Capture the cell that displays the provided text and extract its [X, Y] central coordinate. 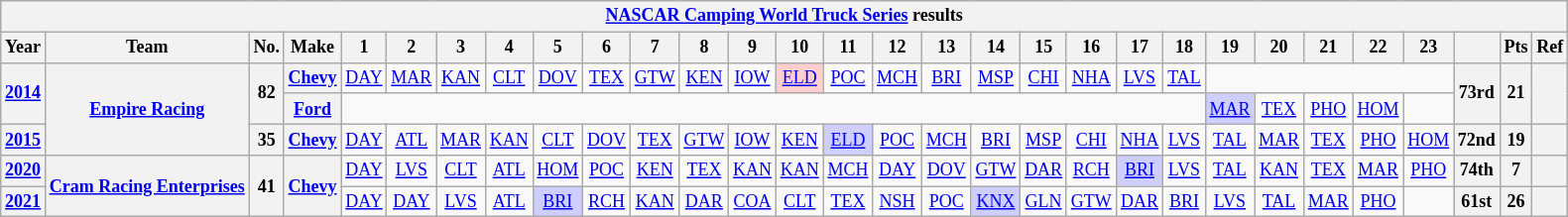
Year [24, 48]
2021 [24, 202]
No. [266, 48]
8 [704, 48]
4 [509, 48]
12 [898, 48]
2015 [24, 139]
41 [266, 186]
Ref [1550, 48]
35 [266, 139]
2014 [24, 93]
73rd [1478, 93]
6 [607, 48]
74th [1478, 170]
Make [312, 48]
18 [1184, 48]
26 [1515, 202]
22 [1379, 48]
23 [1428, 48]
15 [1043, 48]
17 [1140, 48]
GLN [1043, 202]
Pts [1515, 48]
3 [461, 48]
Team [147, 48]
2 [412, 48]
KNX [996, 202]
2020 [24, 170]
COA [753, 202]
5 [557, 48]
10 [799, 48]
20 [1279, 48]
16 [1091, 48]
72nd [1478, 139]
14 [996, 48]
9 [753, 48]
NASCAR Camping World Truck Series results [784, 16]
Empire Racing [147, 109]
61st [1478, 202]
Ford [312, 109]
11 [848, 48]
82 [266, 93]
NSH [898, 202]
Cram Racing Enterprises [147, 186]
13 [946, 48]
1 [364, 48]
